Provide the [x, y] coordinate of the cell's center where the given text is located.  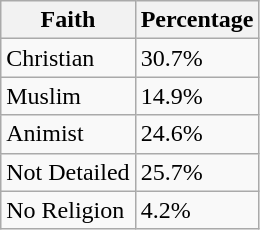
Muslim [68, 96]
24.6% [197, 134]
30.7% [197, 58]
14.9% [197, 96]
Percentage [197, 20]
25.7% [197, 172]
Faith [68, 20]
Animist [68, 134]
Not Detailed [68, 172]
4.2% [197, 210]
Christian [68, 58]
No Religion [68, 210]
